Search for the cell housing the specified text and yield its [x, y] center coordinate. 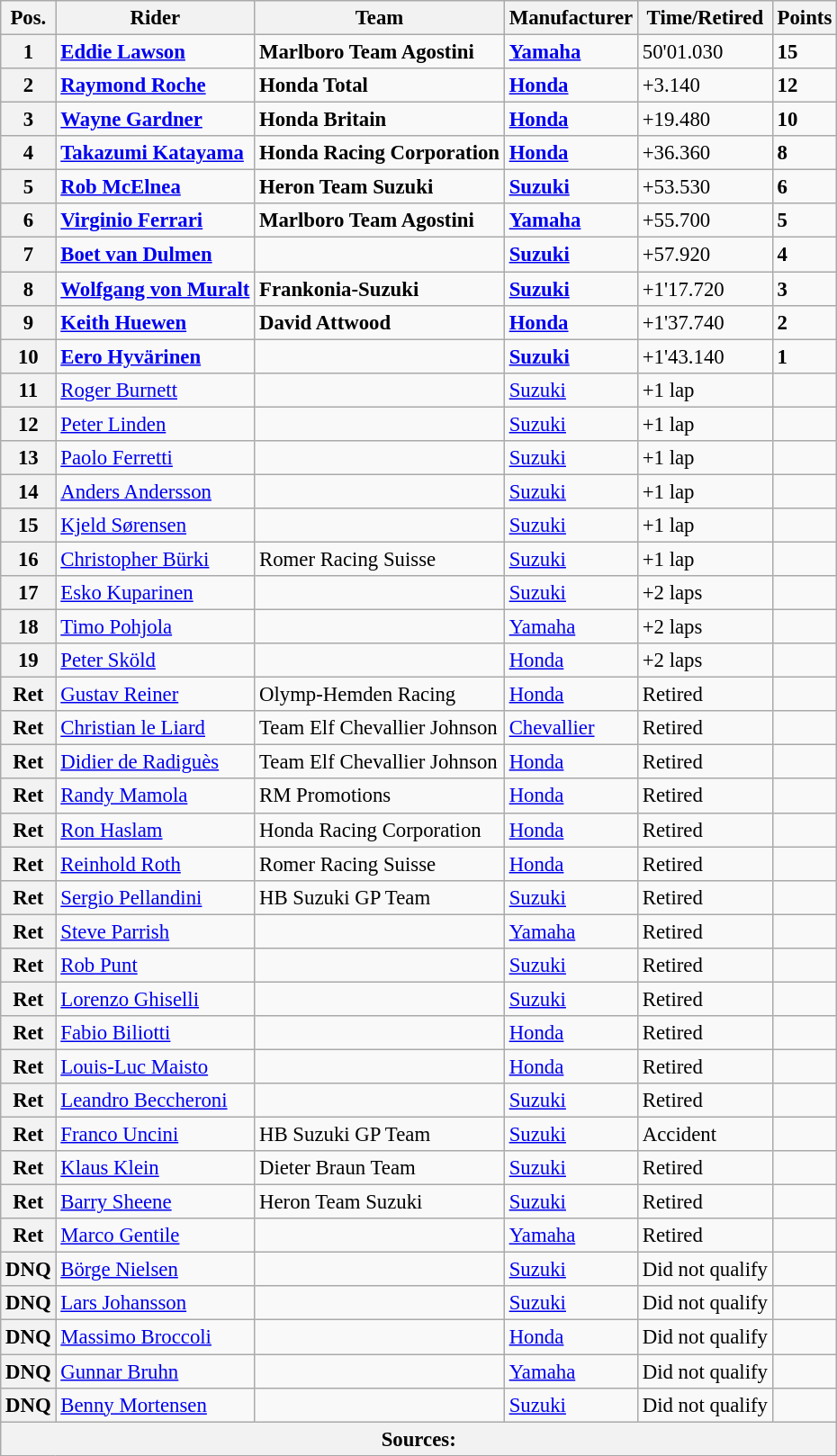
Chevallier [571, 728]
RM Promotions [380, 796]
Eero Hyvärinen [155, 356]
Lorenzo Ghiselli [155, 999]
18 [29, 627]
Dieter Braun Team [380, 1168]
Barry Sheene [155, 1202]
Peter Linden [155, 424]
Klaus Klein [155, 1168]
Wolfgang von Muralt [155, 289]
Manufacturer [571, 18]
+1'43.140 [705, 356]
+1'17.720 [705, 289]
Wayne Gardner [155, 120]
Pos. [29, 18]
Massimo Broccoli [155, 1337]
Steve Parrish [155, 931]
+57.920 [705, 255]
Takazumi Katayama [155, 153]
+1'37.740 [705, 322]
Randy Mamola [155, 796]
Louis-Luc Maisto [155, 1066]
David Attwood [380, 322]
+3.140 [705, 85]
Rob McElnea [155, 187]
Sergio Pellandini [155, 897]
Didier de Radiguès [155, 762]
Peter Sköld [155, 661]
Esko Kuparinen [155, 593]
Christopher Bürki [155, 559]
Time/Retired [705, 18]
Olymp-Hemden Racing [380, 695]
Franco Uncini [155, 1135]
17 [29, 593]
Ron Haslam [155, 830]
13 [29, 458]
Accident [705, 1135]
16 [29, 559]
Lars Johansson [155, 1304]
7 [29, 255]
Timo Pohjola [155, 627]
+53.530 [705, 187]
Marco Gentile [155, 1236]
Sources: [419, 1439]
Fabio Biliotti [155, 1033]
11 [29, 390]
+19.480 [705, 120]
19 [29, 661]
Frankonia-Suzuki [380, 289]
Rider [155, 18]
Börge Nielsen [155, 1270]
Roger Burnett [155, 390]
Virginio Ferrari [155, 220]
Boet van Dulmen [155, 255]
Team [380, 18]
+36.360 [705, 153]
+55.700 [705, 220]
Anders Andersson [155, 491]
Honda Total [380, 85]
Christian le Liard [155, 728]
Paolo Ferretti [155, 458]
Eddie Lawson [155, 52]
Reinhold Roth [155, 864]
Kjeld Sørensen [155, 526]
Keith Huewen [155, 322]
50'01.030 [705, 52]
Honda Britain [380, 120]
Points [805, 18]
Gustav Reiner [155, 695]
Benny Mortensen [155, 1405]
Raymond Roche [155, 85]
Leandro Beccheroni [155, 1101]
Rob Punt [155, 966]
14 [29, 491]
9 [29, 322]
Gunnar Bruhn [155, 1371]
